Extract the [x, y] coordinate from the center of the cell holding the provided text.  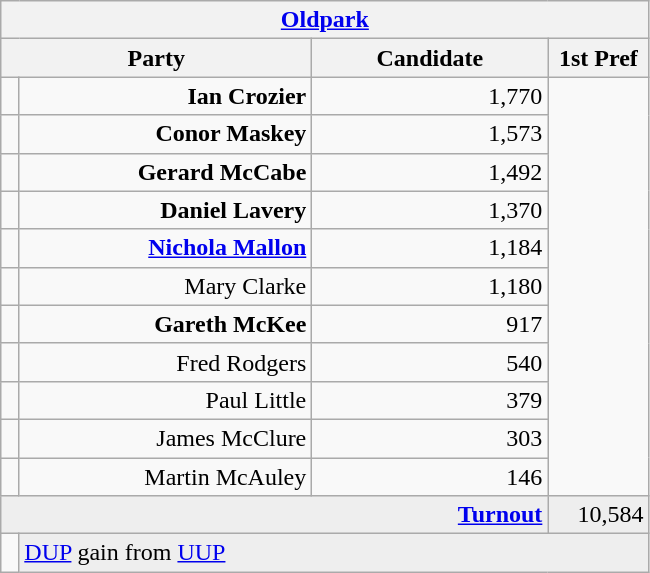
1,370 [430, 210]
1,573 [430, 134]
917 [430, 324]
Gareth McKee [166, 324]
Paul Little [166, 400]
Party [156, 58]
1st Pref [598, 58]
1,770 [430, 96]
Mary Clarke [166, 286]
10,584 [598, 515]
1,492 [430, 172]
Conor Maskey [166, 134]
540 [430, 362]
Martin McAuley [166, 477]
James McClure [166, 438]
146 [430, 477]
Nichola Mallon [166, 248]
379 [430, 400]
Daniel Lavery [166, 210]
DUP gain from UUP [334, 553]
Gerard McCabe [166, 172]
Turnout [274, 515]
Ian Crozier [166, 96]
303 [430, 438]
1,184 [430, 248]
Candidate [430, 58]
Oldpark [325, 20]
1,180 [430, 286]
Fred Rodgers [166, 362]
